For the text-containing cell, return its midpoint in (X, Y) coordinate format. 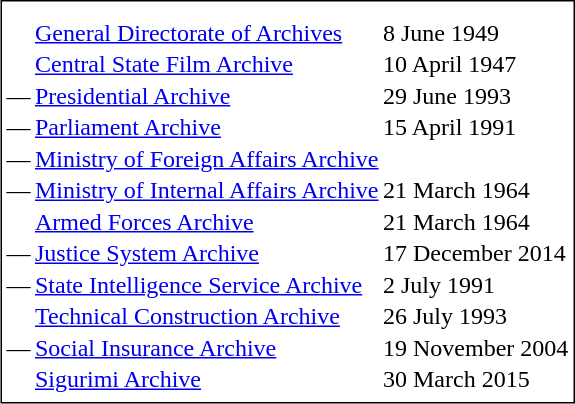
15 April 1991 (476, 128)
19 November 2004 (476, 348)
30 March 2015 (476, 380)
Sigurimi Archive (207, 380)
Justice System Archive (207, 254)
State Intelligence Service Archive (207, 286)
General Directorate of Archives (207, 34)
26 July 1993 (476, 316)
2 July 1991 (476, 286)
Ministry of Internal Affairs Archive (207, 190)
17 December 2014 (476, 254)
29 June 1993 (476, 96)
Technical Construction Archive (207, 316)
10 April 1947 (476, 64)
Ministry of Foreign Affairs Archive (207, 160)
Parliament Archive (207, 128)
Presidential Archive (207, 96)
8 June 1949 (476, 34)
Armed Forces Archive (207, 222)
Social Insurance Archive (207, 348)
Central State Film Archive (207, 64)
